Identify which cell holds the provided text, then report its [x, y] central coordinate. 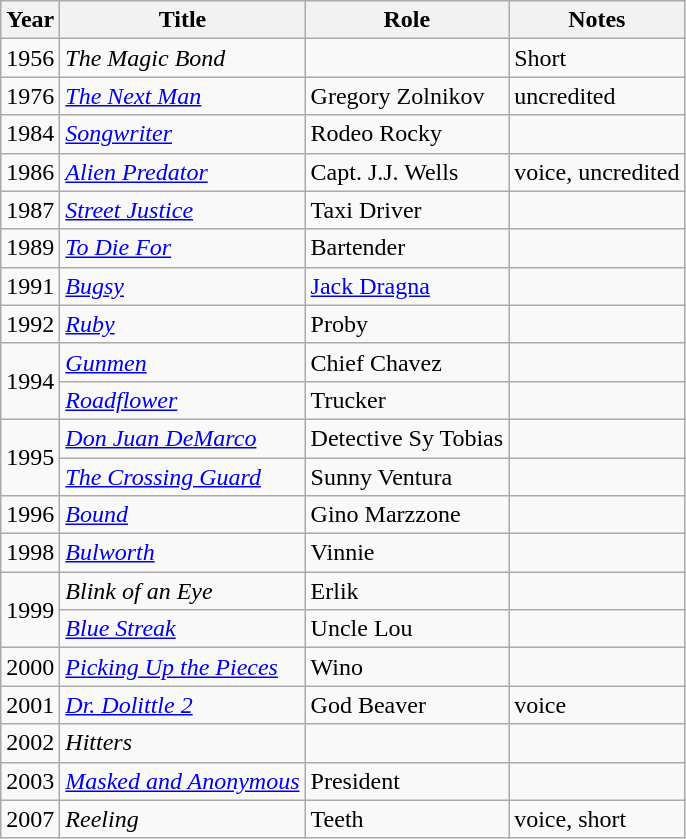
Detective Sy Tobias [407, 438]
2002 [30, 743]
1984 [30, 134]
2007 [30, 819]
Year [30, 20]
Wino [407, 667]
Ruby [182, 324]
1956 [30, 58]
Short [597, 58]
1994 [30, 381]
Alien Predator [182, 172]
The Crossing Guard [182, 477]
Taxi Driver [407, 210]
1992 [30, 324]
Notes [597, 20]
To Die For [182, 248]
Erlik [407, 591]
1986 [30, 172]
Teeth [407, 819]
Bugsy [182, 286]
Picking Up the Pieces [182, 667]
The Magic Bond [182, 58]
The Next Man [182, 96]
Sunny Ventura [407, 477]
Vinnie [407, 553]
Bulworth [182, 553]
God Beaver [407, 705]
Gregory Zolnikov [407, 96]
Role [407, 20]
Blue Streak [182, 629]
Masked and Anonymous [182, 781]
Songwriter [182, 134]
President [407, 781]
uncredited [597, 96]
1976 [30, 96]
Title [182, 20]
Rodeo Rocky [407, 134]
2000 [30, 667]
Hitters [182, 743]
1987 [30, 210]
voice [597, 705]
1995 [30, 457]
1991 [30, 286]
Gino Marzzone [407, 515]
1996 [30, 515]
2001 [30, 705]
Bound [182, 515]
Jack Dragna [407, 286]
Street Justice [182, 210]
voice, uncredited [597, 172]
Capt. J.J. Wells [407, 172]
Reeling [182, 819]
1989 [30, 248]
Dr. Dolittle 2 [182, 705]
Chief Chavez [407, 362]
Blink of an Eye [182, 591]
Uncle Lou [407, 629]
Roadflower [182, 400]
Don Juan DeMarco [182, 438]
Proby [407, 324]
Bartender [407, 248]
1999 [30, 610]
voice, short [597, 819]
1998 [30, 553]
Gunmen [182, 362]
2003 [30, 781]
Trucker [407, 400]
